Find where the given text appears and provide that cell's center as (X, Y) coordinate. 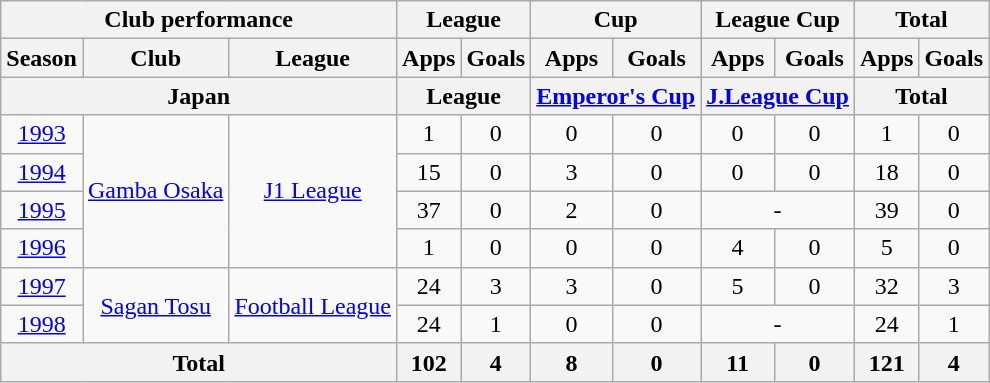
121 (886, 362)
1994 (42, 172)
11 (738, 362)
39 (886, 210)
102 (429, 362)
J1 League (313, 191)
Emperor's Cup (616, 96)
2 (572, 210)
League Cup (778, 20)
1996 (42, 248)
Gamba Osaka (155, 191)
1997 (42, 286)
Football League (313, 305)
Club (155, 58)
1995 (42, 210)
32 (886, 286)
Japan (199, 96)
Cup (616, 20)
37 (429, 210)
8 (572, 362)
Sagan Tosu (155, 305)
Season (42, 58)
J.League Cup (778, 96)
15 (429, 172)
18 (886, 172)
1993 (42, 134)
1998 (42, 324)
Club performance (199, 20)
